For the text-containing cell, return its midpoint in (X, Y) coordinate format. 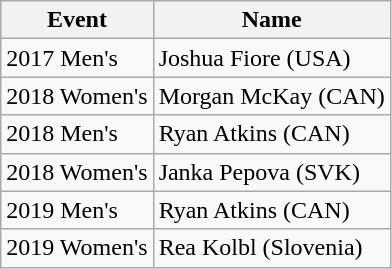
Rea Kolbl (Slovenia) (272, 248)
2019 Men's (77, 210)
Morgan McKay (CAN) (272, 96)
Event (77, 20)
Joshua Fiore (USA) (272, 58)
2017 Men's (77, 58)
Janka Pepova (SVK) (272, 172)
2019 Women's (77, 248)
Name (272, 20)
2018 Men's (77, 134)
